Output the (X, Y) coordinate of the center of the cell containing the given text.  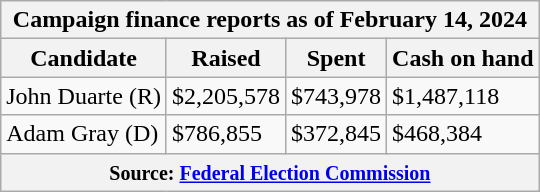
John Duarte (R) (84, 96)
Cash on hand (463, 58)
Spent (336, 58)
$2,205,578 (226, 96)
Candidate (84, 58)
$1,487,118 (463, 96)
Adam Gray (D) (84, 134)
$372,845 (336, 134)
$786,855 (226, 134)
$743,978 (336, 96)
Source: Federal Election Commission (270, 172)
Campaign finance reports as of February 14, 2024 (270, 20)
$468,384 (463, 134)
Raised (226, 58)
